Extract the [x, y] coordinate from the center of the cell holding the provided text.  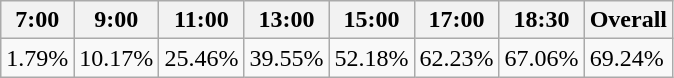
15:00 [372, 20]
67.06% [542, 58]
69.24% [628, 58]
Overall [628, 20]
17:00 [456, 20]
13:00 [286, 20]
11:00 [202, 20]
39.55% [286, 58]
7:00 [38, 20]
1.79% [38, 58]
10.17% [116, 58]
25.46% [202, 58]
18:30 [542, 20]
62.23% [456, 58]
52.18% [372, 58]
9:00 [116, 20]
